Return [X, Y] of the center of cell containing provided text 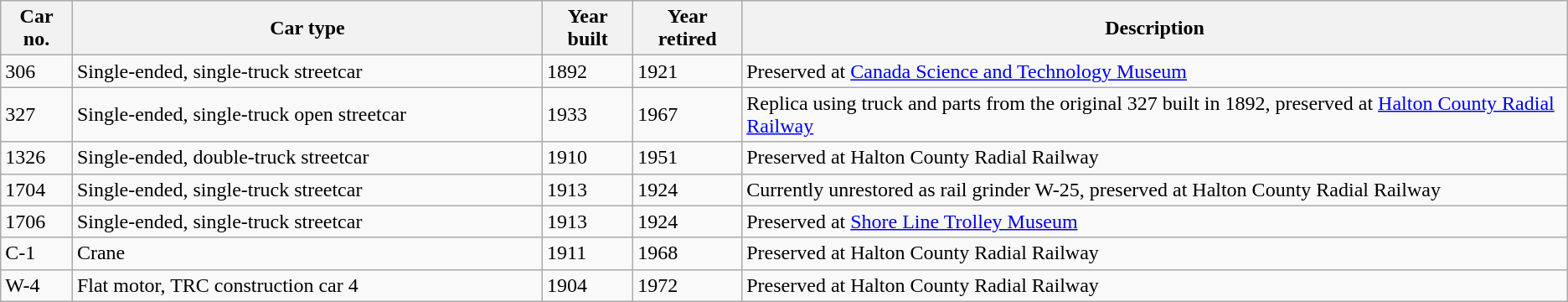
1892 [587, 71]
Preserved at Canada Science and Technology Museum [1155, 71]
Crane [307, 253]
Currently unrestored as rail grinder W-25, preserved at Halton County Radial Railway [1155, 190]
327 [37, 114]
Year retired [688, 29]
Car type [307, 29]
Single-ended, double-truck streetcar [307, 158]
1706 [37, 221]
1968 [688, 253]
1911 [587, 253]
Single-ended, single-truck open streetcar [307, 114]
1933 [587, 114]
1904 [587, 285]
1972 [688, 285]
306 [37, 71]
Preserved at Shore Line Trolley Museum [1155, 221]
1967 [688, 114]
1921 [688, 71]
Description [1155, 29]
Year built [587, 29]
W-4 [37, 285]
1951 [688, 158]
1326 [37, 158]
1910 [587, 158]
Flat motor, TRC construction car 4 [307, 285]
Replica using truck and parts from the original 327 built in 1892, preserved at Halton County Radial Railway [1155, 114]
C-1 [37, 253]
1704 [37, 190]
Car no. [37, 29]
